Determine the (X, Y) coordinate at the center of the cell enclosing the given text.  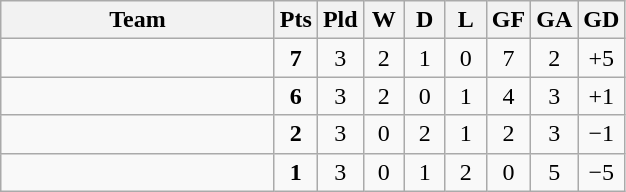
4 (508, 96)
+5 (602, 58)
−5 (602, 172)
Pts (296, 20)
Pld (340, 20)
6 (296, 96)
+1 (602, 96)
GD (602, 20)
W (384, 20)
−1 (602, 134)
GF (508, 20)
GA (554, 20)
Team (138, 20)
D (424, 20)
L (466, 20)
5 (554, 172)
